Scan for the cell matching the given text and deliver its [X, Y] coordinate at center. 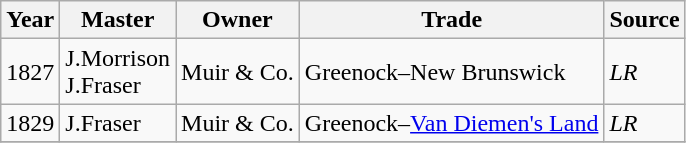
1827 [30, 72]
Master [118, 20]
1829 [30, 123]
J.MorrisonJ.Fraser [118, 72]
Trade [452, 20]
Owner [238, 20]
J.Fraser [118, 123]
Year [30, 20]
Greenock–Van Diemen's Land [452, 123]
Greenock–New Brunswick [452, 72]
Source [644, 20]
